Find where the given text appears and provide that cell's center as (x, y) coordinate. 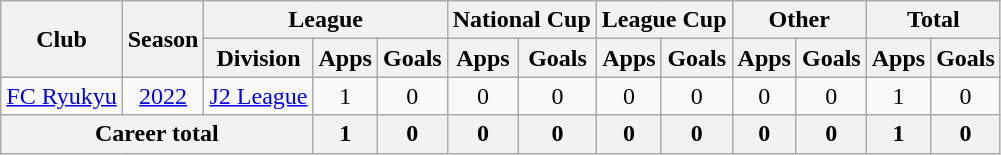
2022 (163, 96)
National Cup (522, 20)
Career total (157, 134)
Division (258, 58)
Other (799, 20)
J2 League (258, 96)
Club (62, 39)
League (326, 20)
League Cup (664, 20)
Total (933, 20)
FC Ryukyu (62, 96)
Season (163, 39)
